Scan for the cell matching the given text and deliver its [X, Y] coordinate at center. 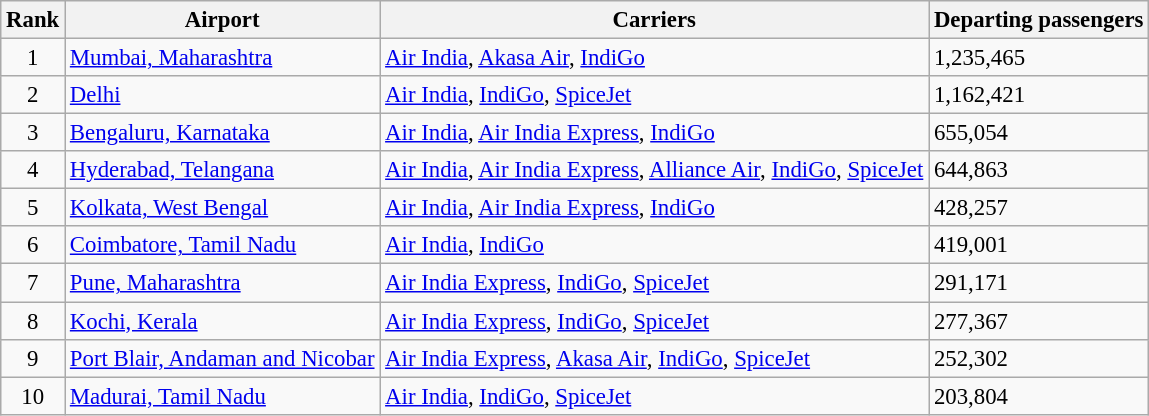
277,367 [1039, 321]
Madurai, Tamil Nadu [222, 396]
1 [33, 58]
203,804 [1039, 396]
252,302 [1039, 358]
Rank [33, 20]
Mumbai, Maharashtra [222, 58]
8 [33, 321]
Coimbatore, Tamil Nadu [222, 245]
419,001 [1039, 245]
5 [33, 208]
10 [33, 396]
428,257 [1039, 208]
3 [33, 133]
Departing passengers [1039, 20]
Carriers [654, 20]
Kochi, Kerala [222, 321]
7 [33, 283]
Airport [222, 20]
Port Blair, Andaman and Nicobar [222, 358]
Air India, IndiGo [654, 245]
1,162,421 [1039, 95]
644,863 [1039, 170]
Delhi [222, 95]
Air India Express, Akasa Air, IndiGo, SpiceJet [654, 358]
6 [33, 245]
1,235,465 [1039, 58]
291,171 [1039, 283]
2 [33, 95]
9 [33, 358]
Kolkata, West Bengal [222, 208]
655,054 [1039, 133]
Air India, Air India Express, Alliance Air, IndiGo, SpiceJet [654, 170]
Pune, Maharashtra [222, 283]
Bengaluru, Karnataka [222, 133]
Air India, Akasa Air, IndiGo [654, 58]
Hyderabad, Telangana [222, 170]
4 [33, 170]
